Output the [x, y] coordinate of the center of the cell containing the given text.  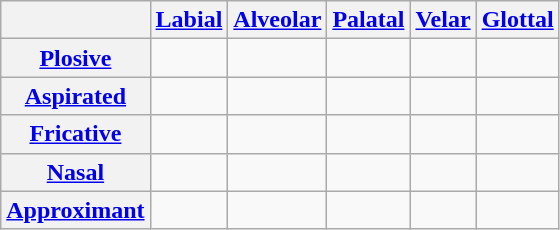
Velar [443, 20]
Fricative [76, 134]
Glottal [518, 20]
Aspirated [76, 96]
Plosive [76, 58]
Palatal [368, 20]
Nasal [76, 172]
Approximant [76, 210]
Alveolar [278, 20]
Labial [189, 20]
